Return the [x, y] coordinate for the center point of the cell that contains the specified text.  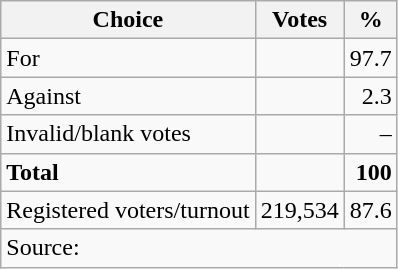
Against [128, 96]
100 [370, 172]
– [370, 134]
% [370, 20]
97.7 [370, 58]
Total [128, 172]
87.6 [370, 210]
219,534 [300, 210]
Invalid/blank votes [128, 134]
For [128, 58]
Registered voters/turnout [128, 210]
Votes [300, 20]
2.3 [370, 96]
Choice [128, 20]
Source: [199, 248]
